Detect which cell encompasses the target text, then output its (x, y) center coordinate. 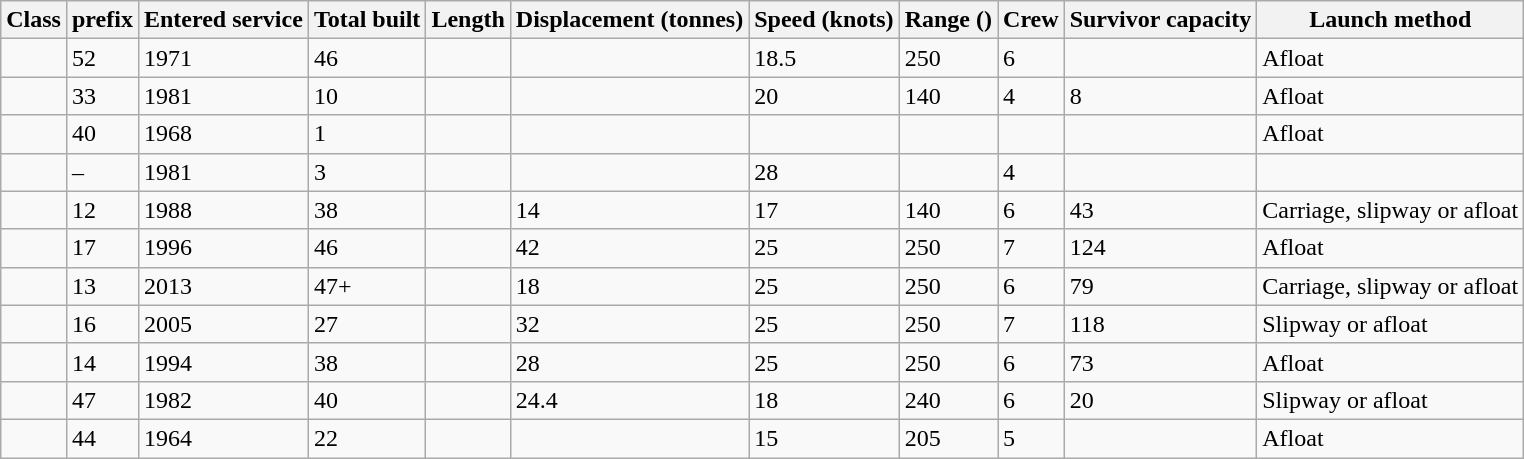
22 (367, 438)
32 (629, 324)
2013 (223, 286)
12 (102, 210)
1 (367, 134)
10 (367, 96)
Displacement (tonnes) (629, 20)
1982 (223, 400)
1971 (223, 58)
15 (824, 438)
118 (1160, 324)
33 (102, 96)
16 (102, 324)
44 (102, 438)
27 (367, 324)
– (102, 172)
1964 (223, 438)
1994 (223, 362)
240 (948, 400)
5 (1032, 438)
124 (1160, 248)
1988 (223, 210)
Crew (1032, 20)
Entered service (223, 20)
Speed (knots) (824, 20)
205 (948, 438)
8 (1160, 96)
24.4 (629, 400)
47+ (367, 286)
Range () (948, 20)
2005 (223, 324)
Launch method (1390, 20)
52 (102, 58)
43 (1160, 210)
1996 (223, 248)
13 (102, 286)
Length (468, 20)
73 (1160, 362)
42 (629, 248)
18.5 (824, 58)
47 (102, 400)
1968 (223, 134)
Class (34, 20)
Survivor capacity (1160, 20)
3 (367, 172)
prefix (102, 20)
Total built (367, 20)
79 (1160, 286)
